Scan for the cell matching the given text and deliver its (x, y) coordinate at center. 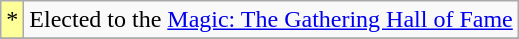
Elected to the Magic: The Gathering Hall of Fame (271, 20)
* (12, 20)
